Determine the [X, Y] coordinate at the center of the cell enclosing the given text.  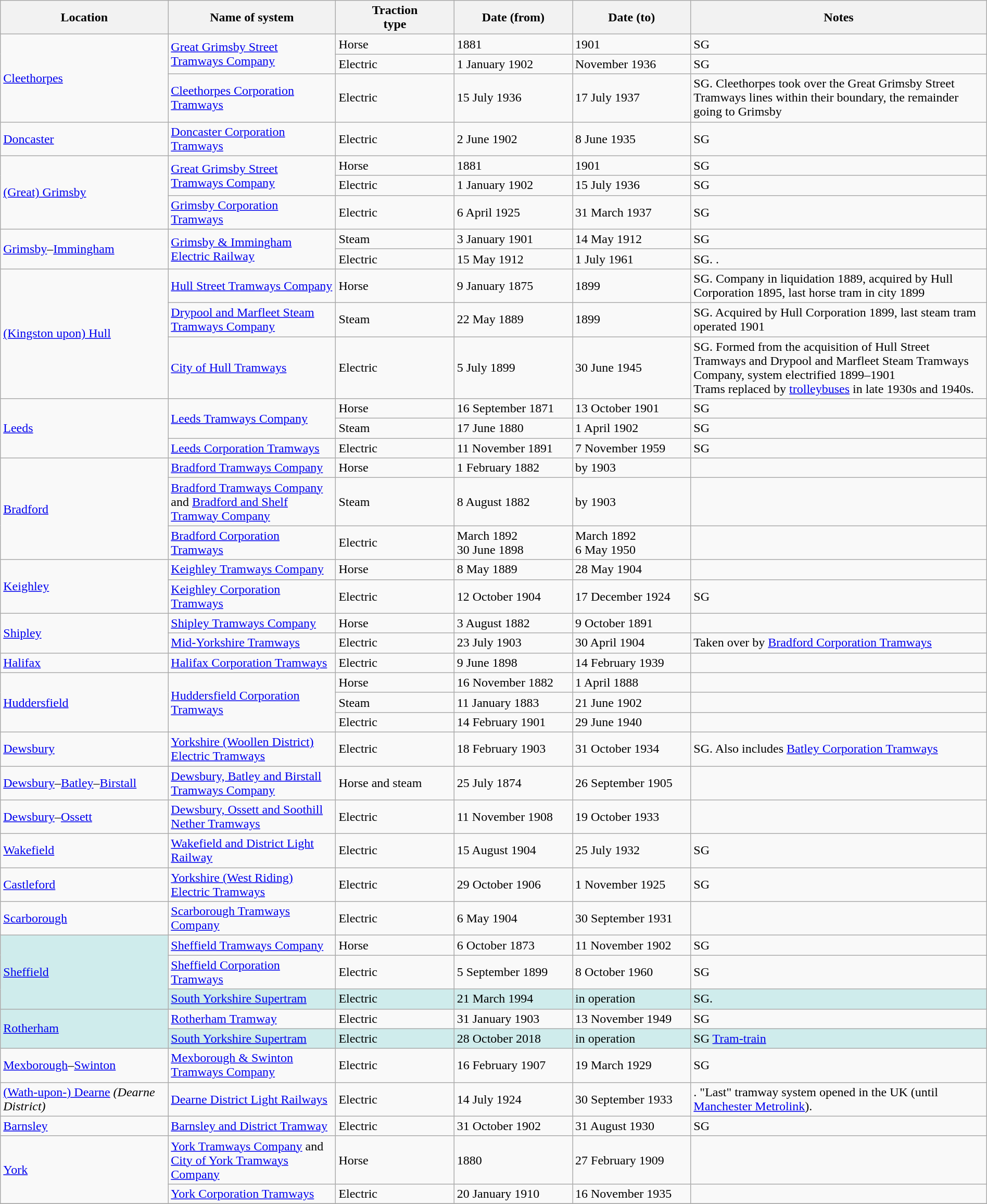
(Wath-upon-) Dearne (Dearne District) [84, 1099]
17 December 1924 [632, 597]
Grimsby Corporation Tramways [252, 212]
1 April 1888 [632, 682]
Huddersfield [84, 702]
9 June 1898 [513, 663]
23 July 1903 [513, 643]
Shipley [84, 633]
Date (from) [513, 18]
1 February 1882 [513, 468]
Dearne District Light Railways [252, 1099]
Dewsbury–Ossett [84, 817]
City of Hull Tramways [252, 367]
Doncaster [84, 138]
7 November 1959 [632, 448]
1 November 1925 [632, 885]
Leeds Tramways Company [252, 419]
14 February 1901 [513, 722]
27 February 1909 [632, 1160]
Wakefield and District Light Railway [252, 851]
14 July 1924 [513, 1099]
Date (to) [632, 18]
Hull Street Tramways Company [252, 285]
Dewsbury [84, 749]
19 March 1929 [632, 1065]
16 September 1871 [513, 409]
Doncaster Corporation Tramways [252, 138]
Huddersfield Corporation Tramways [252, 702]
Cleethorpes Corporation Tramways [252, 98]
18 February 1903 [513, 749]
11 November 1891 [513, 448]
25 July 1932 [632, 851]
13 October 1901 [632, 409]
Barnsley and District Tramway [252, 1126]
8 May 1889 [513, 569]
Location [84, 18]
31 October 1934 [632, 749]
Dewsbury, Ossett and Soothill Nether Tramways [252, 817]
28 October 2018 [513, 1038]
14 February 1939 [632, 663]
14 May 1912 [632, 239]
Horse and steam [395, 783]
(Great) Grimsby [84, 193]
30 September 1933 [632, 1099]
6 April 1925 [513, 212]
March 18926 May 1950 [632, 542]
25 July 1874 [513, 783]
York Corporation Tramways [252, 1194]
Keighley Tramways Company [252, 569]
York Tramways Company and City of York Tramways Company [252, 1160]
SG. Acquired by Hull Corporation 1899, last steam tram operated 1901 [839, 320]
Halifax [84, 663]
11 November 1902 [632, 945]
30 June 1945 [632, 367]
5 September 1899 [513, 972]
16 November 1935 [632, 1194]
8 June 1935 [632, 138]
SG. [839, 999]
15 May 1912 [513, 259]
Mexborough–Swinton [84, 1065]
28 May 1904 [632, 569]
Tractiontype [395, 18]
31 October 1902 [513, 1126]
SG. Cleethorpes took over the Great Grimsby Street Tramways lines within their boundary, the remainder going to Grimsby [839, 98]
3 August 1882 [513, 623]
22 May 1889 [513, 320]
Rotherham Tramway [252, 1019]
Rotherham [84, 1029]
6 October 1873 [513, 945]
Scarborough [84, 918]
Scarborough Tramways Company [252, 918]
Leeds Corporation Tramways [252, 448]
31 March 1937 [632, 212]
Halifax Corporation Tramways [252, 663]
30 September 1931 [632, 918]
Taken over by Bradford Corporation Tramways [839, 643]
21 March 1994 [513, 999]
Mid-Yorkshire Tramways [252, 643]
29 June 1940 [632, 722]
Castleford [84, 885]
29 October 1906 [513, 885]
12 October 1904 [513, 597]
17 July 1937 [632, 98]
Sheffield Tramways Company [252, 945]
March 189230 June 1898 [513, 542]
SG. Also includes Batley Corporation Tramways [839, 749]
1880 [513, 1160]
11 November 1908 [513, 817]
Bradford [84, 509]
9 January 1875 [513, 285]
9 October 1891 [632, 623]
5 July 1899 [513, 367]
19 October 1933 [632, 817]
Yorkshire (West Riding) Electric Tramways [252, 885]
1 July 1961 [632, 259]
Bradford Tramways Company and Bradford and Shelf Tramway Company [252, 502]
13 November 1949 [632, 1019]
Grimsby–Immingham [84, 249]
SG. . [839, 259]
26 September 1905 [632, 783]
SG. Company in liquidation 1889, acquired by Hull Corporation 1895, last horse tram in city 1899 [839, 285]
Keighley Corporation Tramways [252, 597]
Sheffield Corporation Tramways [252, 972]
Dewsbury–Batley–Birstall [84, 783]
Sheffield [84, 972]
16 November 1882 [513, 682]
Mexborough & Swinton Tramways Company [252, 1065]
16 February 1907 [513, 1065]
31 August 1930 [632, 1126]
11 January 1883 [513, 702]
(Kingston upon) Hull [84, 333]
15 August 1904 [513, 851]
31 January 1903 [513, 1019]
8 October 1960 [632, 972]
Bradford Tramways Company [252, 468]
Dewsbury, Batley and Birstall Tramways Company [252, 783]
Yorkshire (Woollen District) Electric Tramways [252, 749]
1 April 1902 [632, 428]
November 1936 [632, 64]
21 June 1902 [632, 702]
Name of system [252, 18]
3 January 1901 [513, 239]
Barnsley [84, 1126]
Drypool and Marfleet Steam Tramways Company [252, 320]
Notes [839, 18]
Grimsby & Immingham Electric Railway [252, 249]
. "Last" tramway system opened in the UK (until Manchester Metrolink). [839, 1099]
6 May 1904 [513, 918]
30 April 1904 [632, 643]
Cleethorpes [84, 78]
17 June 1880 [513, 428]
8 August 1882 [513, 502]
20 January 1910 [513, 1194]
2 June 1902 [513, 138]
Keighley [84, 586]
Leeds [84, 428]
Shipley Tramways Company [252, 623]
SG Tram-train [839, 1038]
Wakefield [84, 851]
York [84, 1170]
Bradford Corporation Tramways [252, 542]
